From the cell containing the given text, extract its center point as [X, Y] coordinate. 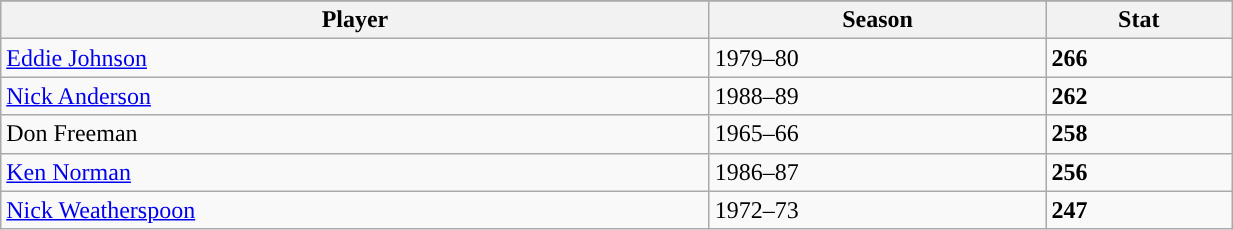
Nick Weatherspoon [355, 210]
Don Freeman [355, 134]
1972–73 [878, 210]
Nick Anderson [355, 96]
Stat [1139, 20]
258 [1139, 134]
256 [1139, 172]
247 [1139, 210]
Season [878, 20]
Player [355, 20]
262 [1139, 96]
Eddie Johnson [355, 58]
Ken Norman [355, 172]
1965–66 [878, 134]
266 [1139, 58]
1988–89 [878, 96]
1979–80 [878, 58]
1986–87 [878, 172]
